Scan for the cell matching the given text and deliver its [x, y] coordinate at center. 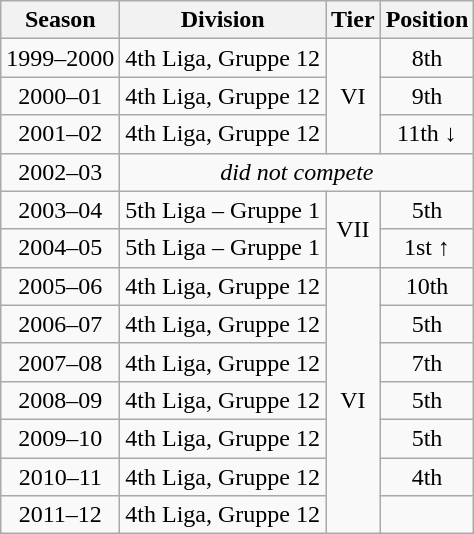
Season [60, 20]
7th [427, 362]
VII [354, 229]
1999–2000 [60, 58]
Division [223, 20]
2009–10 [60, 438]
4th [427, 477]
1st ↑ [427, 248]
Tier [354, 20]
2004–05 [60, 248]
2001–02 [60, 134]
8th [427, 58]
2011–12 [60, 515]
2005–06 [60, 286]
10th [427, 286]
2000–01 [60, 96]
11th ↓ [427, 134]
2008–09 [60, 400]
2006–07 [60, 324]
did not compete [297, 172]
Position [427, 20]
2003–04 [60, 210]
2010–11 [60, 477]
2002–03 [60, 172]
9th [427, 96]
2007–08 [60, 362]
